Detect which cell encompasses the target text, then output its [X, Y] center coordinate. 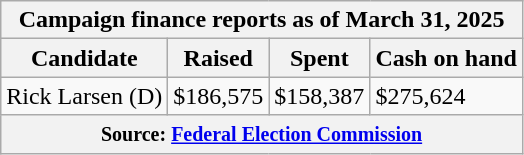
Spent [320, 58]
Raised [218, 58]
$186,575 [218, 96]
Rick Larsen (D) [84, 96]
Cash on hand [446, 58]
$158,387 [320, 96]
Campaign finance reports as of March 31, 2025 [262, 20]
Source: Federal Election Commission [262, 134]
Candidate [84, 58]
$275,624 [446, 96]
